Extract the [x, y] coordinate from the center of the cell holding the provided text.  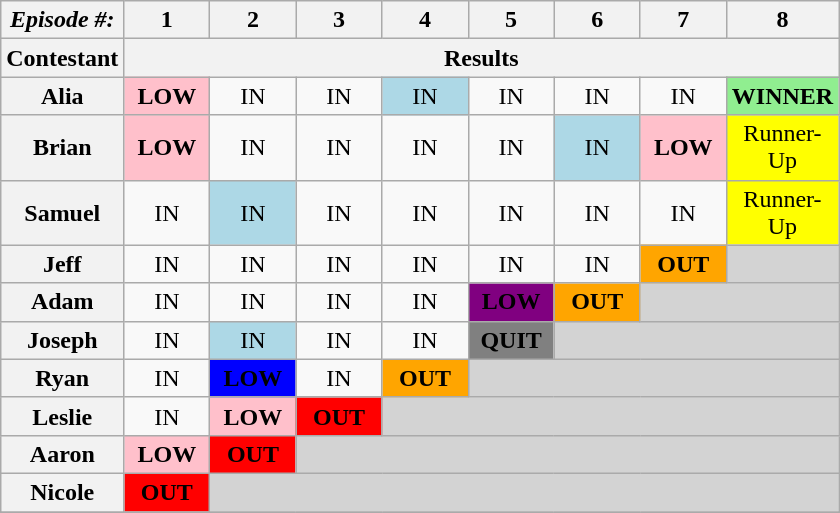
2 [253, 20]
3 [339, 20]
Leslie [62, 416]
QUIT [511, 340]
Joseph [62, 340]
Brian [62, 148]
8 [782, 20]
Nicole [62, 492]
6 [597, 20]
Ryan [62, 378]
WINNER [782, 96]
Samuel [62, 212]
4 [425, 20]
Jeff [62, 264]
Episode #: [62, 20]
Results [482, 58]
Adam [62, 302]
1 [167, 20]
Alia [62, 96]
Contestant [62, 58]
5 [511, 20]
7 [683, 20]
Aaron [62, 454]
